Capture the cell that displays the provided text and extract its (X, Y) central coordinate. 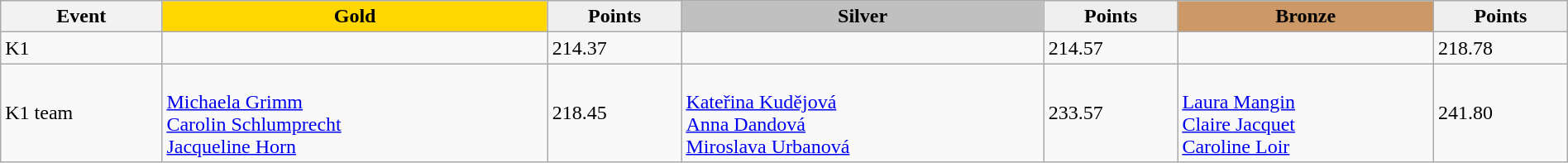
218.45 (614, 113)
241.80 (1501, 113)
214.37 (614, 48)
Bronze (1306, 17)
Michaela GrimmCarolin SchlumprechtJacqueline Horn (355, 113)
218.78 (1501, 48)
K1 team (81, 113)
Kateřina KudějováAnna DandováMiroslava Urbanová (863, 113)
214.57 (1111, 48)
Laura ManginClaire JacquetCaroline Loir (1306, 113)
233.57 (1111, 113)
Gold (355, 17)
K1 (81, 48)
Silver (863, 17)
Event (81, 17)
